For the text-containing cell, return its midpoint in (X, Y) coordinate format. 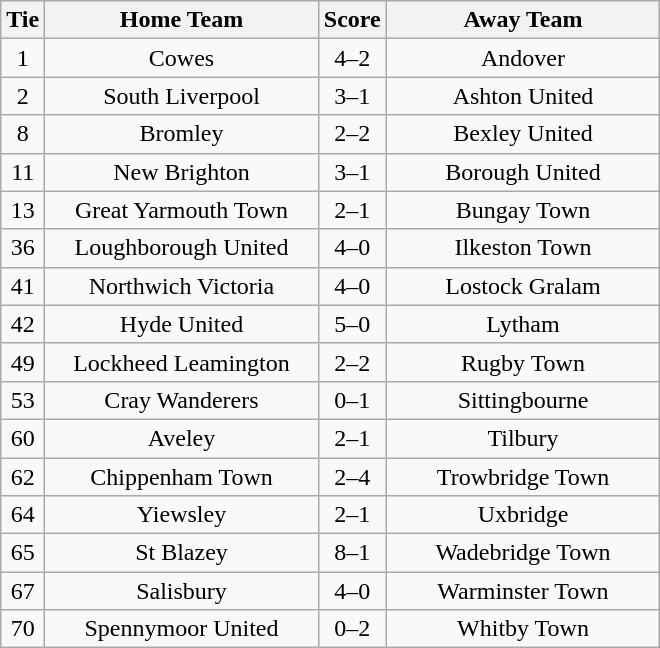
42 (23, 324)
53 (23, 400)
2 (23, 96)
Trowbridge Town (523, 477)
2–4 (352, 477)
Wadebridge Town (523, 553)
Cray Wanderers (182, 400)
Spennymoor United (182, 629)
Lytham (523, 324)
Cowes (182, 58)
New Brighton (182, 172)
Lostock Gralam (523, 286)
Home Team (182, 20)
Great Yarmouth Town (182, 210)
Salisbury (182, 591)
60 (23, 438)
Whitby Town (523, 629)
Lockheed Leamington (182, 362)
Bungay Town (523, 210)
Bromley (182, 134)
8 (23, 134)
11 (23, 172)
5–0 (352, 324)
Ilkeston Town (523, 248)
South Liverpool (182, 96)
4–2 (352, 58)
8–1 (352, 553)
Chippenham Town (182, 477)
Aveley (182, 438)
49 (23, 362)
70 (23, 629)
62 (23, 477)
36 (23, 248)
0–2 (352, 629)
Loughborough United (182, 248)
67 (23, 591)
Away Team (523, 20)
Northwich Victoria (182, 286)
Uxbridge (523, 515)
Hyde United (182, 324)
Andover (523, 58)
Score (352, 20)
Yiewsley (182, 515)
0–1 (352, 400)
1 (23, 58)
St Blazey (182, 553)
Ashton United (523, 96)
41 (23, 286)
13 (23, 210)
64 (23, 515)
Rugby Town (523, 362)
Warminster Town (523, 591)
65 (23, 553)
Tilbury (523, 438)
Bexley United (523, 134)
Borough United (523, 172)
Sittingbourne (523, 400)
Tie (23, 20)
